For the text-containing cell, return its midpoint in [X, Y] coordinate format. 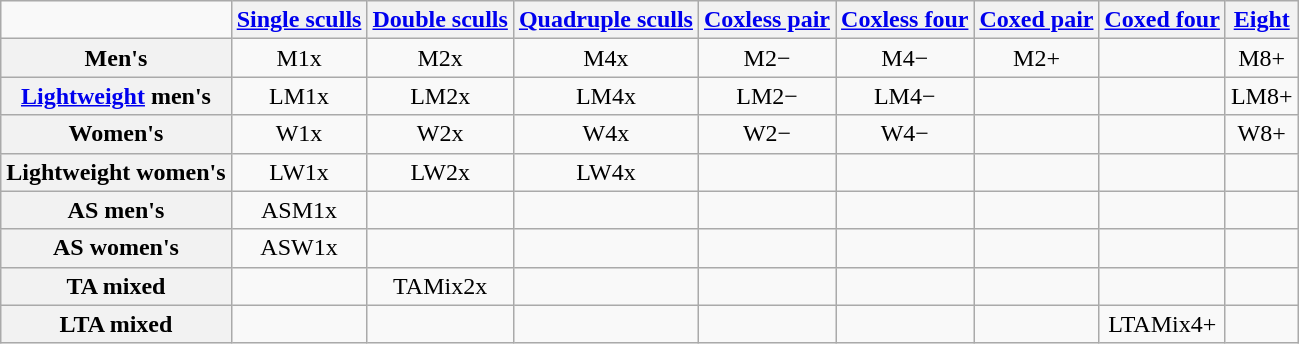
W4x [606, 134]
Coxed pair [1036, 20]
Lightweight men's [116, 96]
Double sculls [440, 20]
Coxless pair [766, 20]
LM4x [606, 96]
Coxless four [905, 20]
W2− [766, 134]
TAMix2x [440, 286]
W1x [299, 134]
M4− [905, 58]
Coxed four [1162, 20]
LTA mixed [116, 324]
M8+ [1262, 58]
Lightweight women's [116, 172]
LM2− [766, 96]
W8+ [1262, 134]
W4− [905, 134]
Men's [116, 58]
ASW1x [299, 248]
AS men's [116, 210]
ASM1x [299, 210]
Women's [116, 134]
LM2x [440, 96]
LM1x [299, 96]
M4x [606, 58]
AS women's [116, 248]
TA mixed [116, 286]
Quadruple sculls [606, 20]
M2x [440, 58]
LTAMix4+ [1162, 324]
LM4− [905, 96]
LW2x [440, 172]
M1x [299, 58]
Single sculls [299, 20]
W2x [440, 134]
Eight [1262, 20]
LW1x [299, 172]
LW4x [606, 172]
M2− [766, 58]
LM8+ [1262, 96]
M2+ [1036, 58]
